For the text-containing cell, return its midpoint in (X, Y) coordinate format. 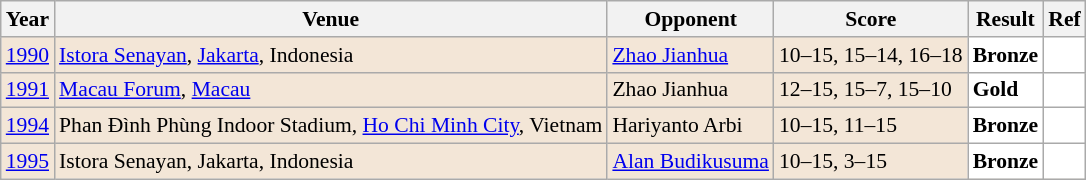
Year (28, 19)
Hariyanto Arbi (690, 126)
Result (1006, 19)
Ref (1064, 19)
10–15, 15–14, 16–18 (871, 55)
1990 (28, 55)
Opponent (690, 19)
Venue (330, 19)
Score (871, 19)
Gold (1006, 90)
1995 (28, 162)
10–15, 11–15 (871, 126)
Alan Budikusuma (690, 162)
1994 (28, 126)
1991 (28, 90)
10–15, 3–15 (871, 162)
12–15, 15–7, 15–10 (871, 90)
Macau Forum, Macau (330, 90)
Phan Đình Phùng Indoor Stadium, Ho Chi Minh City, Vietnam (330, 126)
